Provide the [X, Y] coordinate of the cell's center where the given text is located.  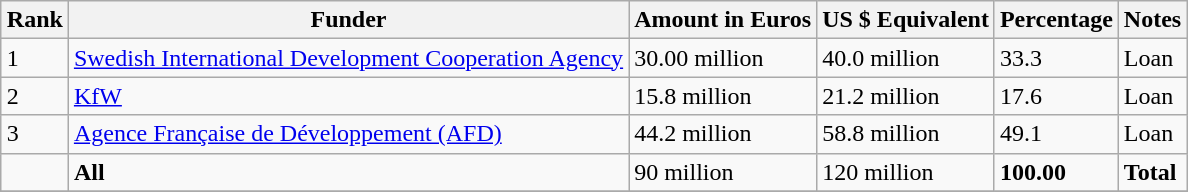
40.0 million [906, 58]
30.00 million [723, 58]
US $ Equivalent [906, 20]
Rank [34, 20]
Notes [1152, 20]
Funder [348, 20]
Total [1152, 172]
All [348, 172]
49.1 [1056, 134]
KfW [348, 96]
44.2 million [723, 134]
58.8 million [906, 134]
1 [34, 58]
3 [34, 134]
100.00 [1056, 172]
90 million [723, 172]
Swedish International Development Cooperation Agency [348, 58]
2 [34, 96]
33.3 [1056, 58]
Amount in Euros [723, 20]
17.6 [1056, 96]
Agence Française de Développement (AFD) [348, 134]
Percentage [1056, 20]
15.8 million [723, 96]
21.2 million [906, 96]
120 million [906, 172]
